Determine the [X, Y] coordinate at the center of the cell enclosing the given text.  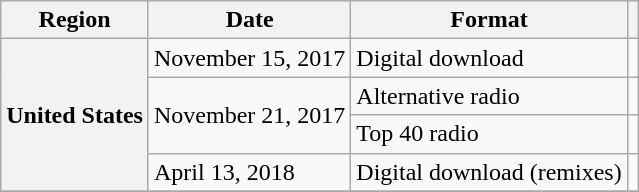
United States [75, 115]
Region [75, 20]
Top 40 radio [489, 134]
November 21, 2017 [249, 115]
Alternative radio [489, 96]
Digital download [489, 58]
Format [489, 20]
April 13, 2018 [249, 172]
November 15, 2017 [249, 58]
Date [249, 20]
Digital download (remixes) [489, 172]
